Return the (X, Y) coordinate for the center point of the cell that contains the specified text.  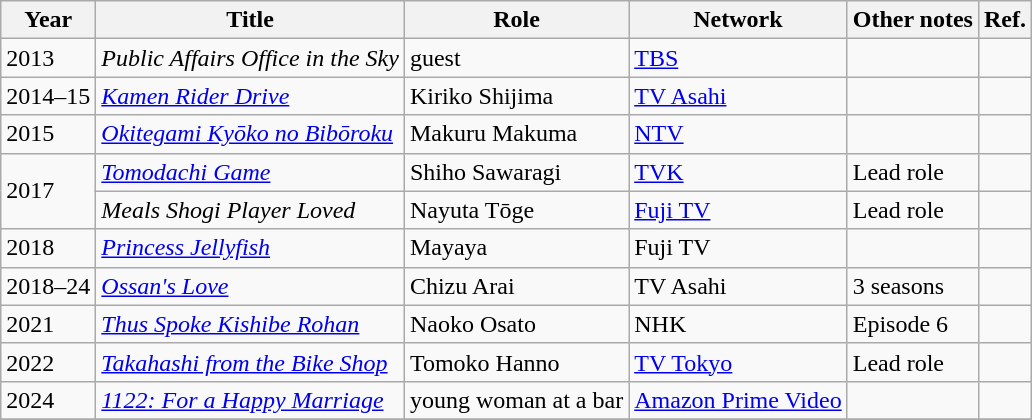
Tomodachi Game (250, 172)
2017 (48, 191)
Princess Jellyfish (250, 248)
Nayuta Tōge (516, 210)
Network (738, 20)
Takahashi from the Bike Shop (250, 362)
Shiho Sawaragi (516, 172)
2022 (48, 362)
2018 (48, 248)
1122: For a Happy Marriage (250, 400)
Public Affairs Office in the Sky (250, 58)
Makuru Makuma (516, 134)
2014–15 (48, 96)
Kiriko Shijima (516, 96)
2024 (48, 400)
young woman at a bar (516, 400)
TBS (738, 58)
Tomoko Hanno (516, 362)
2021 (48, 324)
Ref. (1004, 20)
Year (48, 20)
Role (516, 20)
Thus Spoke Kishibe Rohan (250, 324)
Title (250, 20)
TV Tokyo (738, 362)
Amazon Prime Video (738, 400)
Episode 6 (912, 324)
TVK (738, 172)
NHK (738, 324)
Naoko Osato (516, 324)
3 seasons (912, 286)
Ossan's Love (250, 286)
Mayaya (516, 248)
Meals Shogi Player Loved (250, 210)
2013 (48, 58)
2018–24 (48, 286)
Kamen Rider Drive (250, 96)
Other notes (912, 20)
2015 (48, 134)
guest (516, 58)
Okitegami Kyōko no Bibōroku (250, 134)
Chizu Arai (516, 286)
NTV (738, 134)
